Pinpoint the cell where the given text exists, returning its (x, y) midpoint coordinate. 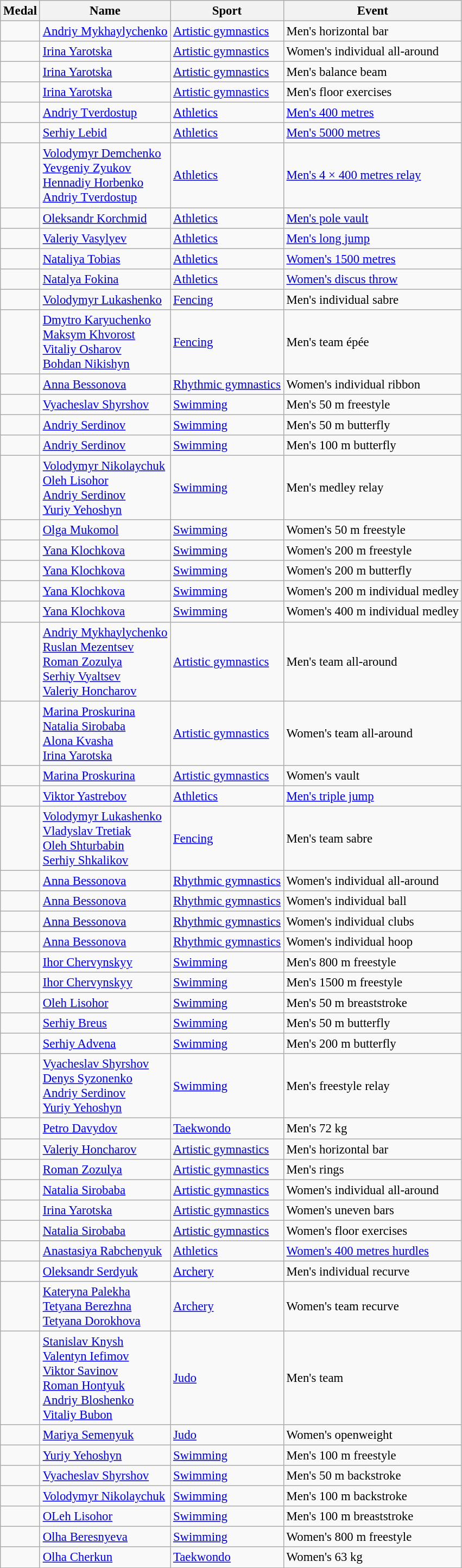
Women's discus throw (372, 279)
Volodymyr NikolaychukOleh LisohorAndriy SerdinovYuriy Yehoshyn (105, 488)
Men's medley relay (372, 488)
Men's balance beam (372, 72)
OLeh Lisohor (105, 1516)
Yuriy Yehoshyn (105, 1456)
Women's 200 m freestyle (372, 551)
Men's freestyle relay (372, 1086)
Women's 50 m freestyle (372, 530)
Women's 200 m butterfly (372, 571)
Men's 50 m freestyle (372, 405)
Men's individual recurve (372, 1271)
Men's 100 m backstroke (372, 1496)
Men's 400 metres (372, 113)
Men's rings (372, 1169)
Men's 4 × 400 metres relay (372, 176)
Oleksandr Korchmid (105, 218)
Serhiy Advena (105, 1044)
Volodymyr Nikolaychuk (105, 1496)
Volodymyr LukashenkoVladyslav TretiakOleh ShturbabinSerhiy Shkalikov (105, 839)
Men's team sabre (372, 839)
Marina ProskurinaNatalia SirobabaAlona KvashaIrina Yarotska (105, 734)
Men's 5000 metres (372, 133)
Men's team all-around (372, 661)
Women's 800 m freestyle (372, 1537)
Stanislav KnyshValentyn IefimovViktor SavinovRoman HontyukAndriy BloshenkoVitaliy Bubon (105, 1378)
Women's team recurve (372, 1306)
Medal (21, 11)
Men's 800 m freestyle (372, 963)
Viktor Yastrebov (105, 796)
Andriy Mykhaylychenko (105, 31)
Serhiy Breus (105, 1023)
Event (372, 11)
Volodymyr Lukashenko (105, 299)
Women's team all-around (372, 734)
Women's 400 metres hurdles (372, 1251)
Petro Davydov (105, 1129)
Women's openweight (372, 1435)
Women's 1500 metres (372, 259)
Men's 100 m butterfly (372, 445)
Kateryna PalekhaTetyana BerezhnaTetyana Dorokhova (105, 1306)
Men's 200 m butterfly (372, 1044)
Men's 100 m freestyle (372, 1456)
Oleh Lisohor (105, 1003)
Women's uneven bars (372, 1210)
Serhiy Lebid (105, 133)
Women's individual ribbon (372, 384)
Men's 50 m breaststroke (372, 1003)
Sport (227, 11)
Women's individual clubs (372, 921)
Men's triple jump (372, 796)
Mariya Semenyuk (105, 1435)
Vyacheslav ShyrshovDenys SyzonenkoAndriy SerdinovYuriy Yehoshyn (105, 1086)
Oleksandr Serdyuk (105, 1271)
Women's 63 kg (372, 1558)
Women's vault (372, 775)
Men's individual sabre (372, 299)
Women's floor exercises (372, 1231)
Andriy MykhaylychenkoRuslan MezentsevRoman ZozulyaSerhiy VyaltsevValeriy Honcharov (105, 661)
Valeriy Honcharov (105, 1149)
Men's 1500 m freestyle (372, 983)
Men's 50 m backstroke (372, 1476)
Olga Mukomol (105, 530)
Men's 72 kg (372, 1129)
Name (105, 11)
Olha Beresnyeva (105, 1537)
Anastasiya Rabchenyuk (105, 1251)
Natalya Fokina (105, 279)
Valeriy Vasylyev (105, 238)
Nataliya Tobias (105, 259)
Men's 100 m breaststroke (372, 1516)
Marina Proskurina (105, 775)
Volodymyr DemchenkoYevgeniy ZyukovHennadiy HorbenkoAndriy Tverdostup (105, 176)
Roman Zozulya (105, 1169)
Men's floor exercises (372, 92)
Women's 200 m individual medley (372, 591)
Women's individual ball (372, 901)
Men's team épée (372, 342)
Women's individual hoop (372, 942)
Andriy Tverdostup (105, 113)
Men's pole vault (372, 218)
Olha Cherkun (105, 1558)
Dmytro KaryuchenkoMaksym KhvorostVitaliy OsharovBohdan Nikishyn (105, 342)
Men's team (372, 1378)
Women's 400 m individual medley (372, 612)
Men's long jump (372, 238)
